Search for the cell housing the specified text and yield its [x, y] center coordinate. 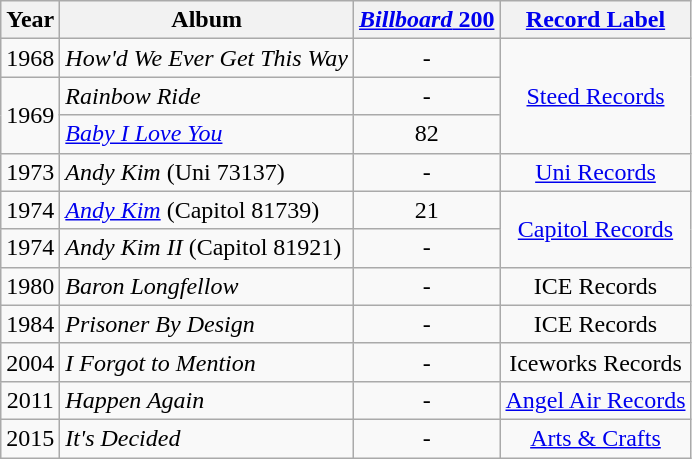
2004 [30, 362]
Iceworks Records [596, 362]
Album [207, 20]
Andy Kim II (Capitol 81921) [207, 248]
Billboard 200 [427, 20]
Baron Longfellow [207, 286]
Arts & Crafts [596, 438]
Uni Records [596, 172]
Record Label [596, 20]
Baby I Love You [207, 134]
Rainbow Ride [207, 96]
Angel Air Records [596, 400]
1968 [30, 58]
Happen Again [207, 400]
Andy Kim (Uni 73137) [207, 172]
1973 [30, 172]
How'd We Ever Get This Way [207, 58]
Capitol Records [596, 229]
2015 [30, 438]
It's Decided [207, 438]
Andy Kim (Capitol 81739) [207, 210]
21 [427, 210]
1980 [30, 286]
2011 [30, 400]
Prisoner By Design [207, 324]
Steed Records [596, 96]
Year [30, 20]
1969 [30, 115]
I Forgot to Mention [207, 362]
1984 [30, 324]
82 [427, 134]
